Find where the given text appears and provide that cell's center as (x, y) coordinate. 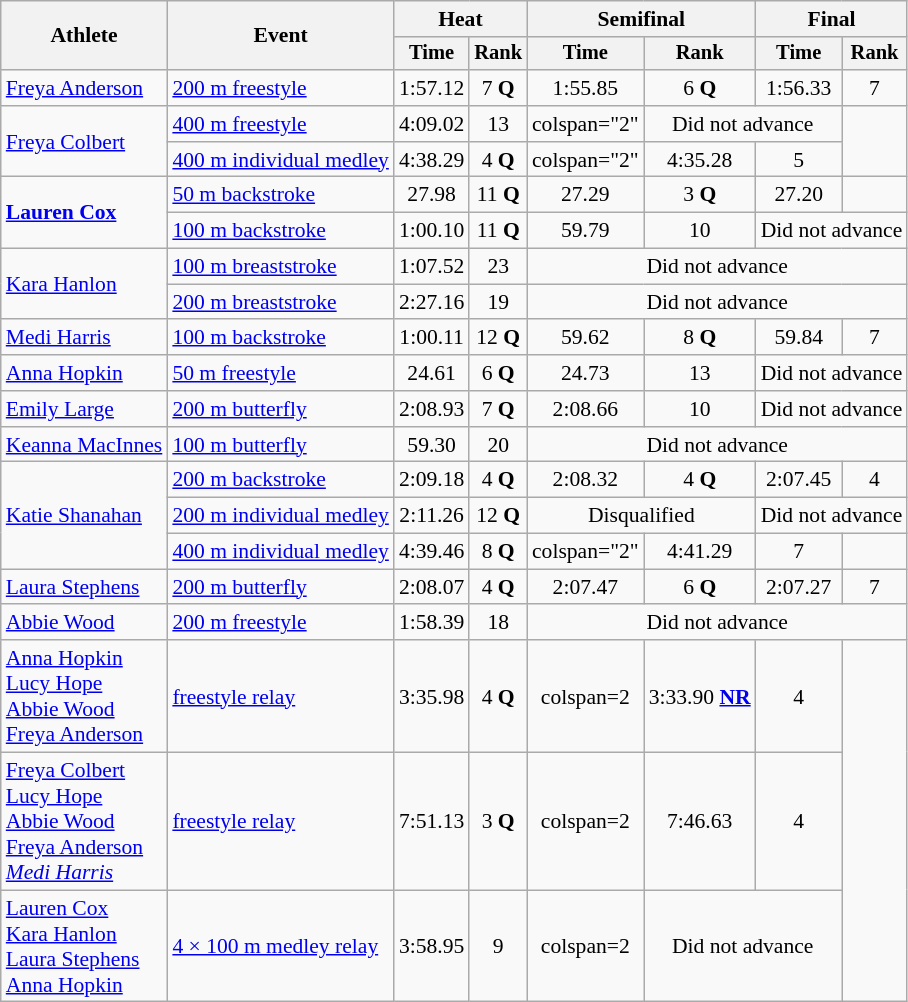
Lauren Cox Kara Hanlon Laura Stephens Anna Hopkin (84, 946)
Freya Colbert Lucy Hope Abbie WoodFreya AndersonMedi Harris (84, 822)
4:39.46 (432, 552)
100 m breaststroke (280, 267)
2:07.45 (799, 480)
1:58.39 (432, 623)
2:08.07 (432, 587)
4:41.29 (700, 552)
2:11.26 (432, 516)
Disqualified (642, 516)
100 m butterfly (280, 445)
200 m backstroke (280, 480)
400 m freestyle (280, 124)
Abbie Wood (84, 623)
1:00.11 (432, 338)
Katie Shanahan (84, 516)
20 (498, 445)
27.29 (586, 195)
1:00.10 (432, 231)
1:57.12 (432, 88)
2:08.93 (432, 409)
Heat (460, 19)
Keanna MacInnes (84, 445)
Final (832, 19)
Event (280, 36)
2:07.27 (799, 587)
3:35.98 (432, 696)
200 m breaststroke (280, 302)
4:38.29 (432, 160)
2:08.32 (586, 480)
18 (498, 623)
2:09.18 (432, 480)
3:58.95 (432, 946)
4:35.28 (700, 160)
27.98 (432, 195)
200 m individual medley (280, 516)
7:51.13 (432, 822)
7:46.63 (700, 822)
2:08.66 (586, 409)
5 (799, 160)
59.84 (799, 338)
9 (498, 946)
4:09.02 (432, 124)
Medi Harris (84, 338)
2:27.16 (432, 302)
24.61 (432, 373)
23 (498, 267)
Freya Colbert (84, 142)
Athlete (84, 36)
1:56.33 (799, 88)
Laura Stephens (84, 587)
Semifinal (642, 19)
Kara Hanlon (84, 284)
59.30 (432, 445)
Anna Hopkin (84, 373)
19 (498, 302)
Lauren Cox (84, 212)
59.62 (586, 338)
50 m freestyle (280, 373)
27.20 (799, 195)
24.73 (586, 373)
1:55.85 (586, 88)
3:33.90 NR (700, 696)
Emily Large (84, 409)
Freya Anderson (84, 88)
4 × 100 m medley relay (280, 946)
59.79 (586, 231)
1:07.52 (432, 267)
50 m backstroke (280, 195)
2:07.47 (586, 587)
Anna Hopkin Lucy Hope Abbie Wood Freya Anderson (84, 696)
